Locate the cell with the specified text and output its (x, y) center coordinate. 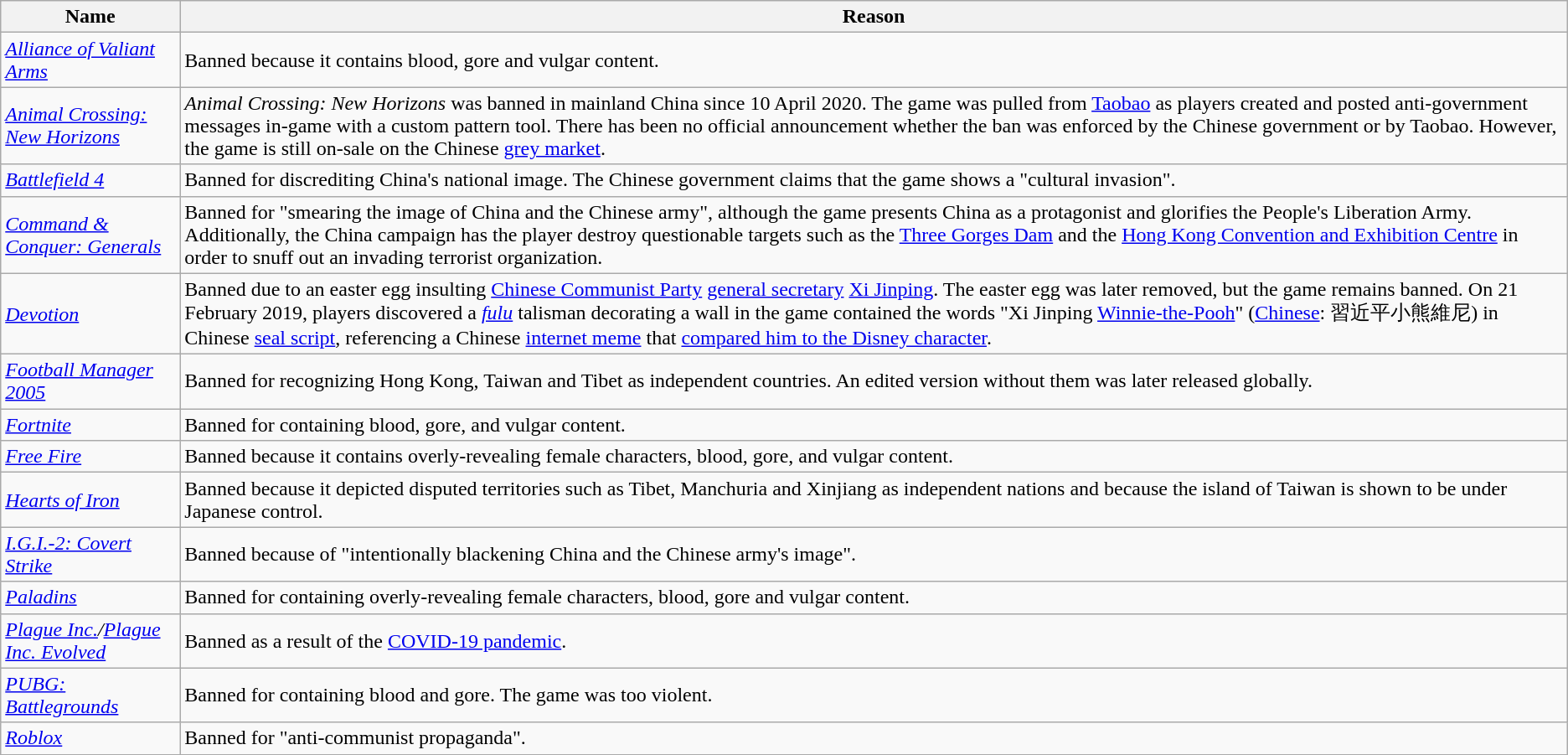
Banned for containing blood and gore. The game was too violent. (874, 696)
Free Fire (90, 457)
Plague Inc./Plague Inc. Evolved (90, 640)
Roblox (90, 738)
Fortnite (90, 425)
Football Manager 2005 (90, 382)
Reason (874, 17)
Hearts of Iron (90, 499)
Animal Crossing: New Horizons (90, 126)
PUBG: Battlegrounds (90, 696)
Name (90, 17)
Command & Conquer: Generals (90, 235)
Banned for discrediting China's national image. The Chinese government claims that the game shows a "cultural invasion". (874, 180)
Banned as a result of the COVID-19 pandemic. (874, 640)
Banned for recognizing Hong Kong, Taiwan and Tibet as independent countries. An edited version without them was later released globally. (874, 382)
Banned for "anti-communist propaganda". (874, 738)
Banned for containing blood, gore, and vulgar content. (874, 425)
Banned for containing overly-revealing female characters, blood, gore and vulgar content. (874, 597)
Alliance of Valiant Arms (90, 60)
Paladins (90, 597)
Battlefield 4 (90, 180)
Banned because it contains blood, gore and vulgar content. (874, 60)
Banned because of "intentionally blackening China and the Chinese army's image". (874, 555)
Devotion (90, 313)
Banned because it contains overly-revealing female characters, blood, gore, and vulgar content. (874, 457)
I.G.I.-2: Covert Strike (90, 555)
